Search for the cell housing the specified text and yield its (x, y) center coordinate. 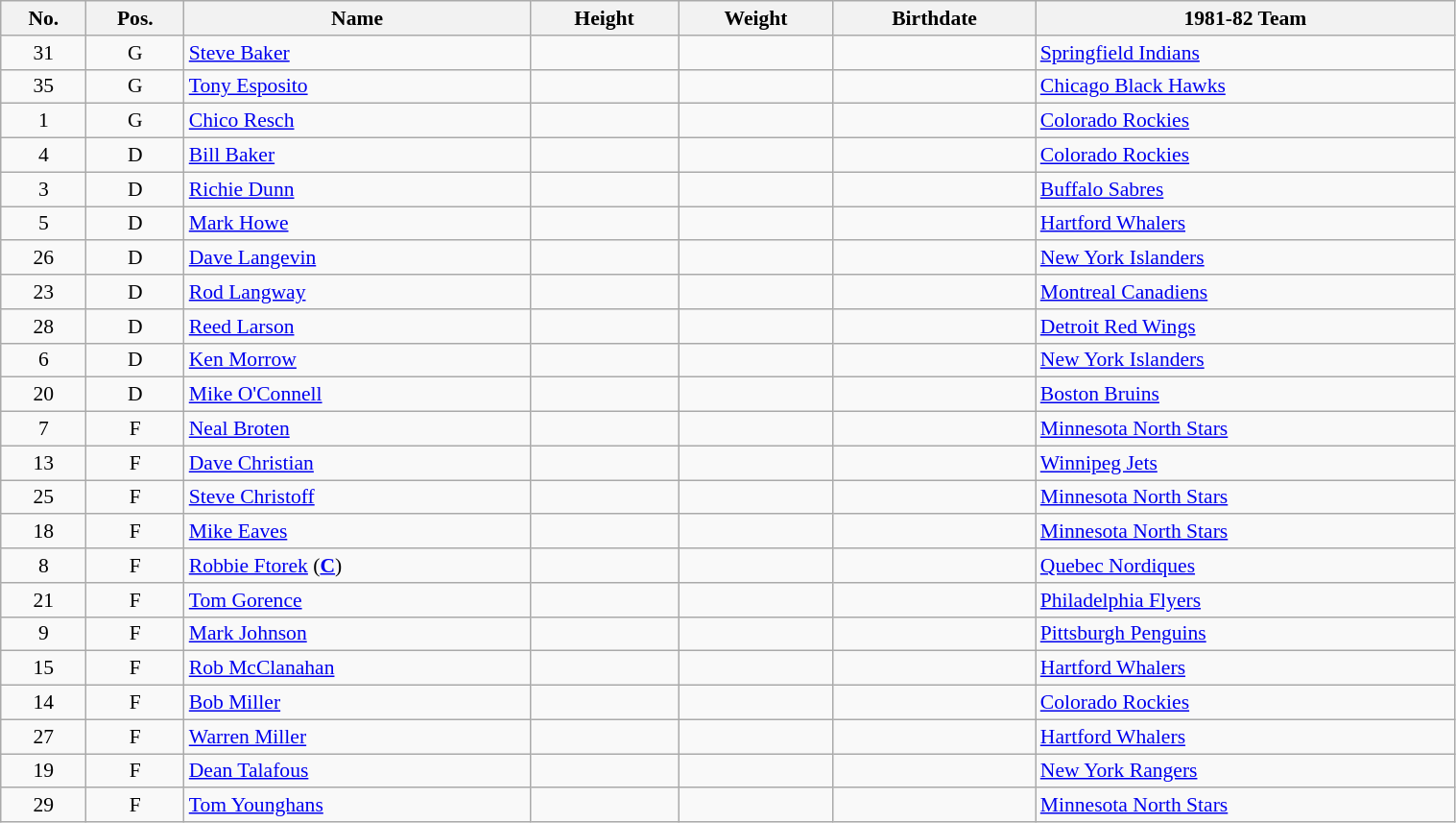
New York Rangers (1246, 771)
Dave Langevin (357, 258)
Montreal Canadiens (1246, 292)
Buffalo Sabres (1246, 189)
Pittsburgh Penguins (1246, 634)
5 (44, 224)
8 (44, 566)
Chicago Black Hawks (1246, 86)
28 (44, 327)
Dave Christian (357, 463)
Warren Miller (357, 737)
Mark Howe (357, 224)
23 (44, 292)
27 (44, 737)
Boston Bruins (1246, 395)
6 (44, 360)
3 (44, 189)
13 (44, 463)
1981-82 Team (1246, 18)
Bob Miller (357, 703)
31 (44, 53)
Steve Baker (357, 53)
Birthdate (934, 18)
Winnipeg Jets (1246, 463)
Mike O'Connell (357, 395)
18 (44, 532)
1 (44, 121)
14 (44, 703)
19 (44, 771)
20 (44, 395)
Weight (756, 18)
35 (44, 86)
Mike Eaves (357, 532)
Mark Johnson (357, 634)
Philadelphia Flyers (1246, 600)
Bill Baker (357, 156)
Pos. (135, 18)
Quebec Nordiques (1246, 566)
9 (44, 634)
Detroit Red Wings (1246, 327)
Rod Langway (357, 292)
Tom Younghans (357, 806)
Tom Gorence (357, 600)
4 (44, 156)
Robbie Ftorek (C) (357, 566)
Reed Larson (357, 327)
Name (357, 18)
Chico Resch (357, 121)
15 (44, 668)
Dean Talafous (357, 771)
Neal Broten (357, 429)
No. (44, 18)
7 (44, 429)
Steve Christoff (357, 497)
21 (44, 600)
29 (44, 806)
Ken Morrow (357, 360)
Springfield Indians (1246, 53)
Tony Esposito (357, 86)
Richie Dunn (357, 189)
Rob McClanahan (357, 668)
Height (604, 18)
26 (44, 258)
25 (44, 497)
